Output the (x, y) coordinate of the center of the cell containing the given text.  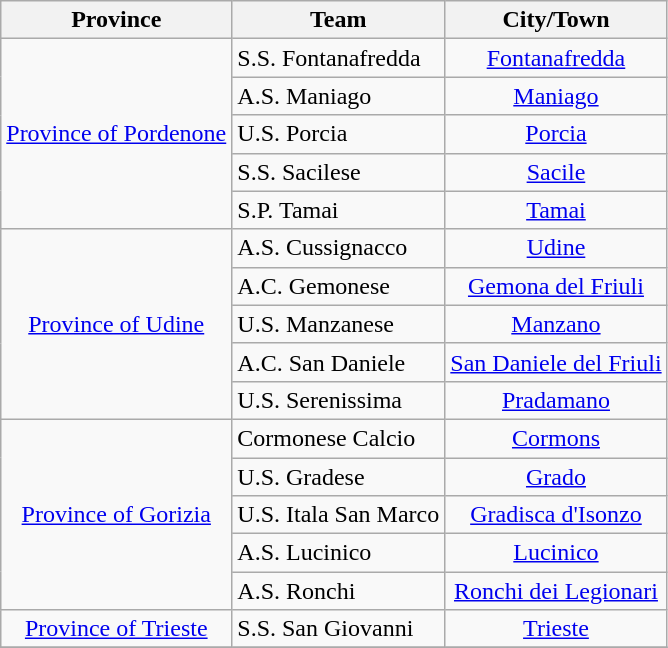
Province (116, 20)
A.S. Lucinico (338, 553)
Pradamano (556, 400)
Tamai (556, 210)
San Daniele del Friuli (556, 362)
Fontanafredda (556, 58)
U.S. Porcia (338, 134)
Cormons (556, 438)
Province of Udine (116, 324)
Ronchi dei Legionari (556, 591)
S.P. Tamai (338, 210)
Maniago (556, 96)
U.S. Manzanese (338, 324)
Porcia (556, 134)
Grado (556, 477)
Sacile (556, 172)
Province of Gorizia (116, 514)
Lucinico (556, 553)
S.S. Sacilese (338, 172)
City/Town (556, 20)
A.C. San Daniele (338, 362)
Trieste (556, 629)
Team (338, 20)
U.S. Gradese (338, 477)
A.S. Maniago (338, 96)
Province of Pordenone (116, 134)
U.S. Serenissima (338, 400)
Cormonese Calcio (338, 438)
S.S. Fontanafredda (338, 58)
A.S. Ronchi (338, 591)
S.S. San Giovanni (338, 629)
A.S. Cussignacco (338, 248)
Manzano (556, 324)
Gradisca d'Isonzo (556, 515)
U.S. Itala San Marco (338, 515)
Gemona del Friuli (556, 286)
A.C. Gemonese (338, 286)
Udine (556, 248)
Province of Trieste (116, 629)
